From the cell containing the given text, extract its center point as (x, y) coordinate. 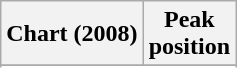
Chart (2008) (72, 34)
Peakposition (189, 34)
